Provide the (X, Y) coordinate of the cell's center where the given text is located.  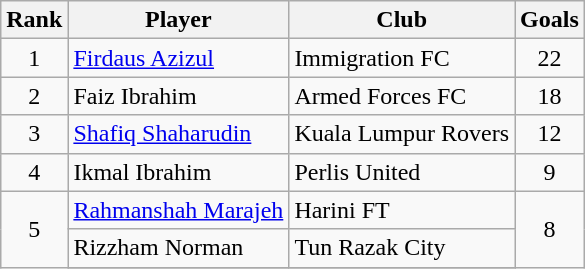
Tun Razak City (402, 248)
3 (34, 134)
Club (402, 20)
Perlis United (402, 172)
5 (34, 229)
Rahmanshah Marajeh (178, 210)
Shafiq Shaharudin (178, 134)
Ikmal Ibrahim (178, 172)
22 (550, 58)
12 (550, 134)
Faiz Ibrahim (178, 96)
Immigration FC (402, 58)
Kuala Lumpur Rovers (402, 134)
1 (34, 58)
Player (178, 20)
18 (550, 96)
4 (34, 172)
Armed Forces FC (402, 96)
9 (550, 172)
Firdaus Azizul (178, 58)
Harini FT (402, 210)
Rizzham Norman (178, 248)
Rank (34, 20)
Goals (550, 20)
2 (34, 96)
8 (550, 229)
